Identify which cell holds the provided text, then report its (X, Y) central coordinate. 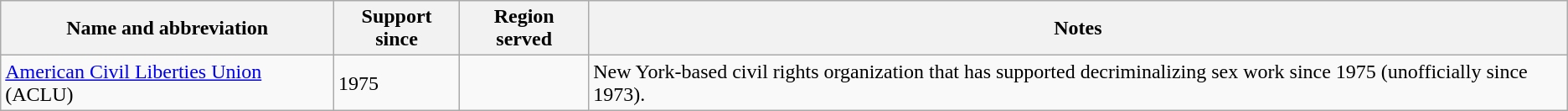
American Civil Liberties Union (ACLU) (168, 82)
Name and abbreviation (168, 29)
Region served (524, 29)
New York-based civil rights organization that has supported decriminalizing sex work since 1975 (unofficially since 1973). (1079, 82)
1975 (396, 82)
Notes (1079, 29)
Support since (396, 29)
